Identify which cell holds the provided text, then report its [X, Y] central coordinate. 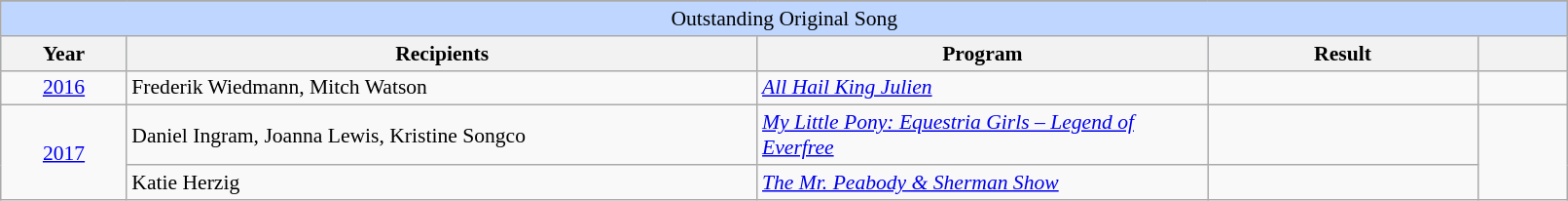
Katie Herzig [442, 182]
Recipients [442, 54]
2016 [64, 88]
My Little Pony: Equestria Girls – Legend of Everfree [983, 135]
Daniel Ingram, Joanna Lewis, Kristine Songco [442, 135]
Result [1343, 54]
Outstanding Original Song [784, 19]
2017 [64, 152]
Program [983, 54]
Frederik Wiedmann, Mitch Watson [442, 88]
Year [64, 54]
All Hail King Julien [983, 88]
The Mr. Peabody & Sherman Show [983, 182]
